Pinpoint the cell where the given text exists, returning its [X, Y] midpoint coordinate. 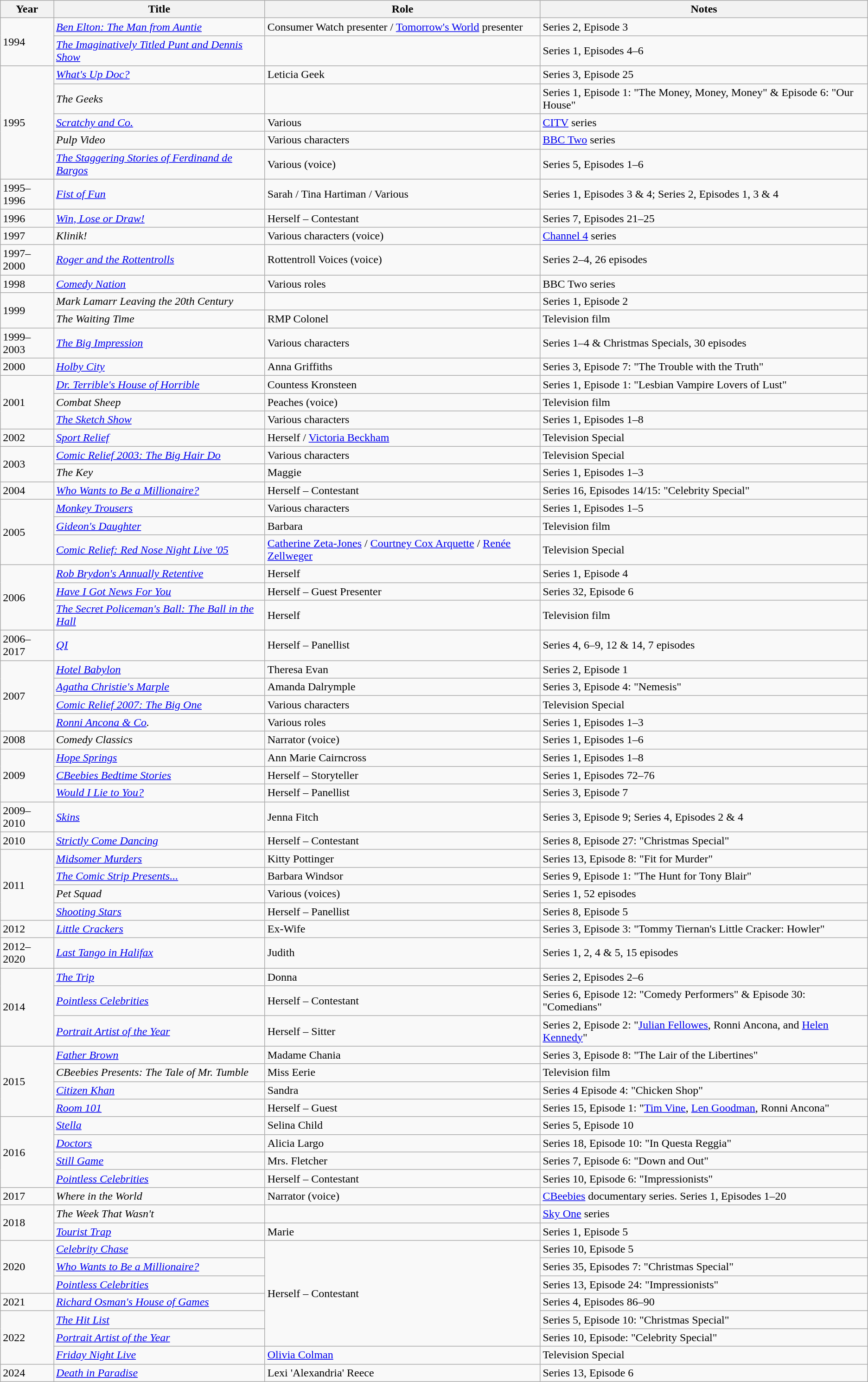
Herself – Sitter [402, 1031]
Ben Elton: The Man from Auntie [160, 27]
2022 [27, 1337]
2007 [27, 696]
Countess Kronsteen [402, 385]
Selina Child [402, 1125]
2009–2010 [27, 816]
1998 [27, 283]
Series 1, Episode 1: "The Money, Money, Money" & Episode 6: "Our House" [704, 98]
Consumer Watch presenter / Tomorrow's World presenter [402, 27]
2008 [27, 740]
The Imaginatively Titled Punt and Dennis Show [160, 51]
Series 5, Episodes 1–6 [704, 164]
Friday Night Live [160, 1355]
Series 1, Episode 1: "Lesbian Vampire Lovers of Lust" [704, 385]
Sport Relief [160, 437]
The Staggering Stories of Ferdinand de Bargos [160, 164]
Kitty Pottinger [402, 858]
Pulp Video [160, 140]
Catherine Zeta-Jones / Courtney Cox Arquette / Renée Zellweger [402, 549]
2012–2020 [27, 953]
Judith [402, 953]
CBeebies Bedtime Stories [160, 775]
Series 3, Episode 7 [704, 793]
Sky One series [704, 1214]
Series 8, Episode 5 [704, 912]
Amanda Dalrymple [402, 687]
Series 1, Episodes 1–5 [704, 508]
2005 [27, 532]
Anna Griffiths [402, 367]
2017 [27, 1196]
1997 [27, 236]
Series 8, Episode 27: "Christmas Special" [704, 841]
The Waiting Time [160, 319]
Series 1, Episodes 4–6 [704, 51]
Various (voices) [402, 893]
2014 [27, 1007]
Series 3, Episode 3: "Tommy Tiernan's Little Cracker: Howler" [704, 929]
Mark Lamarr Leaving the 20th Century [160, 302]
Ann Marie Cairncross [402, 758]
2009 [27, 775]
Series 5, Episode 10 [704, 1125]
Peaches (voice) [402, 402]
2003 [27, 464]
Channel 4 series [704, 236]
Last Tango in Halifax [160, 953]
Monkey Trousers [160, 508]
Maggie [402, 473]
2021 [27, 1302]
CBeebies Presents: The Tale of Mr. Tumble [160, 1073]
Dr. Terrible's House of Horrible [160, 385]
Series 3, Episode 7: "The Trouble with the Truth" [704, 367]
Richard Osman's House of Games [160, 1302]
Series 13, Episode 8: "Fit for Murder" [704, 858]
Miss Eerie [402, 1073]
Series 1, Episodes 1–6 [704, 740]
Comedy Classics [160, 740]
Ronni Ancona & Co. [160, 722]
Series 2, Episode 2: "Julian Fellowes, Ronni Ancona, and Helen Kennedy" [704, 1031]
Title [160, 9]
Herself – Guest [402, 1108]
Series 2, Episodes 2–6 [704, 977]
Series 1–4 & Christmas Specials, 30 episodes [704, 343]
2020 [27, 1267]
Madame Chania [402, 1055]
2006 [27, 598]
Stella [160, 1125]
2002 [27, 437]
Hope Springs [160, 758]
Various (voice) [402, 164]
Little Crackers [160, 929]
Would I Lie to You? [160, 793]
Sandra [402, 1090]
Ex-Wife [402, 929]
2012 [27, 929]
2000 [27, 367]
Series 13, Episode 6 [704, 1373]
Win, Lose or Draw! [160, 218]
Notes [704, 9]
Series 1, Episode 2 [704, 302]
Sarah / Tina Hartiman / Various [402, 194]
1997–2000 [27, 260]
Series 1, 2, 4 & 5, 15 episodes [704, 953]
1999–2003 [27, 343]
The Week That Wasn't [160, 1214]
Series 2, Episode 1 [704, 669]
Mrs. Fletcher [402, 1161]
Hotel Babylon [160, 669]
2024 [27, 1373]
Series 1, Episodes 3 & 4; Series 2, Episodes 1, 3 & 4 [704, 194]
Series 7, Episode 6: "Down and Out" [704, 1161]
Series 1, Episode 4 [704, 573]
Series 2, Episode 3 [704, 27]
2016 [27, 1152]
Midsomer Murders [160, 858]
Comic Relief 2003: The Big Hair Do [160, 455]
Comedy Nation [160, 283]
Strictly Come Dancing [160, 841]
1995 [27, 122]
Comic Relief: Red Nose Night Live '05 [160, 549]
Series 5, Episode 10: "Christmas Special" [704, 1320]
Series 10, Episode 5 [704, 1249]
Room 101 [160, 1108]
Still Game [160, 1161]
The Hit List [160, 1320]
2018 [27, 1222]
CITV series [704, 122]
Herself – Storyteller [402, 775]
Jenna Fitch [402, 816]
Series 35, Episodes 7: "Christmas Special" [704, 1267]
Series 2–4, 26 episodes [704, 260]
Series 16, Episodes 14/15: "Celebrity Special" [704, 490]
Barbara Windsor [402, 876]
Series 15, Episode 1: "Tim Vine, Len Goodman, Ronni Ancona" [704, 1108]
Fist of Fun [160, 194]
Marie [402, 1232]
RMP Colonel [402, 319]
The Geeks [160, 98]
Alicia Largo [402, 1143]
The Key [160, 473]
Series 4 Episode 4: "Chicken Shop" [704, 1090]
Rob Brydon's Annually Retentive [160, 573]
Series 4, 6–9, 12 & 14, 7 episodes [704, 646]
Father Brown [160, 1055]
Pet Squad [160, 893]
Holby City [160, 367]
Series 3, Episode 8: "The Lair of the Libertines" [704, 1055]
Klinik! [160, 236]
The Trip [160, 977]
2011 [27, 885]
2001 [27, 402]
1995–1996 [27, 194]
What's Up Doc? [160, 75]
Comic Relief 2007: The Big One [160, 705]
1994 [27, 42]
Series 1, Episodes 72–76 [704, 775]
Combat Sheep [160, 402]
Series 3, Episode 9; Series 4, Episodes 2 & 4 [704, 816]
Herself – Guest Presenter [402, 591]
The Comic Strip Presents... [160, 876]
Series 6, Episode 12: "Comedy Performers" & Episode 30: "Comedians" [704, 1001]
Series 1, Episode 5 [704, 1232]
2006–2017 [27, 646]
CBeebies documentary series. Series 1, Episodes 1–20 [704, 1196]
Rottentroll Voices (voice) [402, 260]
Theresa Evan [402, 669]
Barbara [402, 526]
Olivia Colman [402, 1355]
QI [160, 646]
Various [402, 122]
Series 7, Episodes 21–25 [704, 218]
1999 [27, 310]
2010 [27, 841]
Lexi 'Alexandria' Reece [402, 1373]
Donna [402, 977]
Series 10, Episode: "Celebrity Special" [704, 1337]
Series 3, Episode 4: "Nemesis" [704, 687]
Herself / Victoria Beckham [402, 437]
Various characters (voice) [402, 236]
Scratchy and Co. [160, 122]
2004 [27, 490]
Series 1, 52 episodes [704, 893]
Skins [160, 816]
Roger and the Rottentrolls [160, 260]
The Secret Policeman's Ball: The Ball in the Hall [160, 615]
Series 18, Episode 10: "In Questa Reggia" [704, 1143]
Have I Got News For You [160, 591]
Leticia Geek [402, 75]
Citizen Khan [160, 1090]
Where in the World [160, 1196]
Tourist Trap [160, 1232]
Celebrity Chase [160, 1249]
Role [402, 9]
Death in Paradise [160, 1373]
Series 9, Episode 1: "The Hunt for Tony Blair" [704, 876]
Doctors [160, 1143]
Agatha Christie's Marple [160, 687]
Series 13, Episode 24: "Impressionists" [704, 1285]
Series 4, Episodes 86–90 [704, 1302]
Series 3, Episode 25 [704, 75]
2015 [27, 1081]
1996 [27, 218]
Series 32, Episode 6 [704, 591]
Year [27, 9]
The Big Impression [160, 343]
Series 10, Episode 6: "Impressionists" [704, 1178]
The Sketch Show [160, 420]
Gideon's Daughter [160, 526]
Shooting Stars [160, 912]
